Return the (x, y) coordinate for the center point of the cell that contains the specified text.  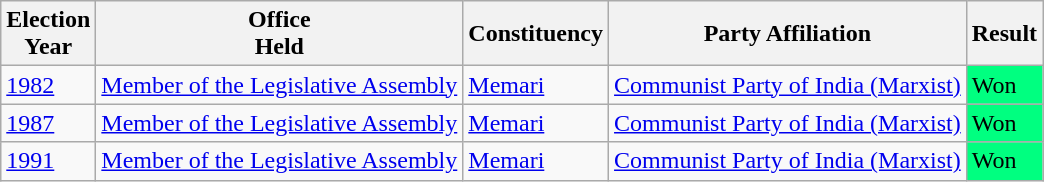
1987 (48, 123)
Result (1004, 34)
Party Affiliation (788, 34)
1991 (48, 161)
Constituency (536, 34)
ElectionYear (48, 34)
OfficeHeld (280, 34)
1982 (48, 85)
